Provide the (X, Y) coordinate of the cell's center where the given text is located.  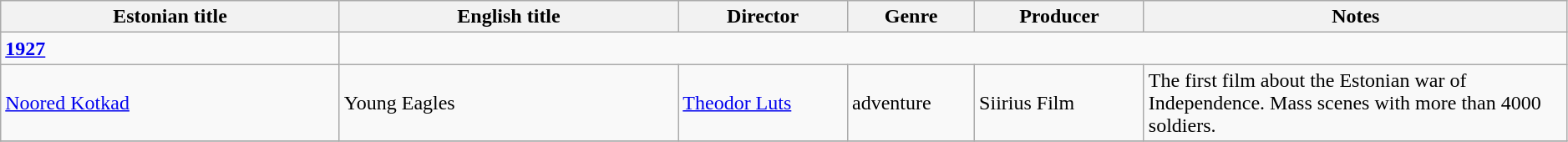
Estonian title (170, 17)
English title (509, 17)
Noored Kotkad (170, 103)
adventure (911, 103)
The first film about the Estonian war of Independence. Mass scenes with more than 4000 soldiers. (1355, 103)
Producer (1059, 17)
Siirius Film (1059, 103)
Theodor Luts (764, 103)
Notes (1355, 17)
Director (764, 17)
1927 (170, 48)
Young Eagles (509, 103)
Genre (911, 17)
